Scan for the cell matching the given text and deliver its (X, Y) coordinate at center. 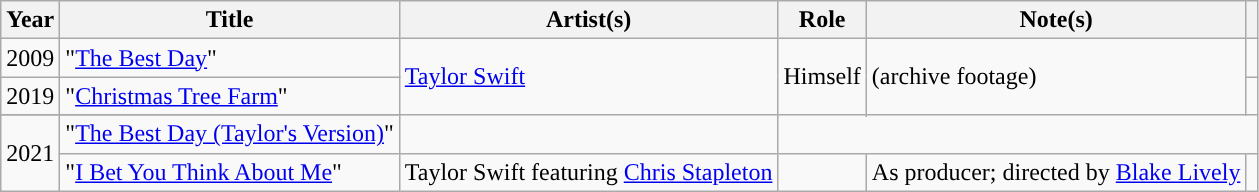
As producer; directed by Blake Lively (1056, 172)
Year (30, 20)
"I Bet You Think About Me" (230, 172)
Role (822, 20)
Taylor Swift featuring Chris Stapleton (588, 172)
(archive footage) (1056, 77)
Himself (822, 77)
"Christmas Tree Farm" (230, 96)
2021 (30, 153)
Taylor Swift (588, 77)
2009 (30, 58)
Note(s) (1056, 20)
Title (230, 20)
Artist(s) (588, 20)
"The Best Day" (230, 58)
2019 (30, 96)
"The Best Day (Taylor's Version)" (230, 134)
